Determine the [x, y] coordinate at the center of the cell enclosing the given text.  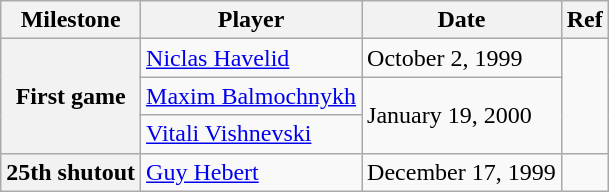
First game [71, 96]
Vitali Vishnevski [252, 134]
January 19, 2000 [462, 115]
Milestone [71, 20]
October 2, 1999 [462, 58]
December 17, 1999 [462, 172]
Niclas Havelid [252, 58]
Date [462, 20]
Maxim Balmochnykh [252, 96]
Ref [584, 20]
Guy Hebert [252, 172]
Player [252, 20]
25th shutout [71, 172]
